Capture the cell that displays the provided text and extract its (x, y) central coordinate. 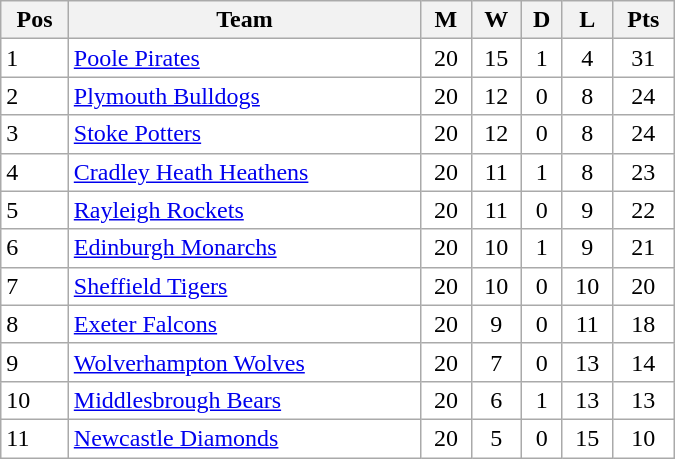
Stoke Potters (244, 134)
Newcastle Diamonds (244, 438)
18 (643, 324)
D (542, 20)
3 (35, 134)
M (446, 20)
23 (643, 172)
Plymouth Bulldogs (244, 96)
Wolverhampton Wolves (244, 362)
W (496, 20)
Cradley Heath Heathens (244, 172)
Exeter Falcons (244, 324)
Middlesbrough Bears (244, 400)
Poole Pirates (244, 58)
Pts (643, 20)
22 (643, 210)
21 (643, 248)
31 (643, 58)
Sheffield Tigers (244, 286)
L (587, 20)
2 (35, 96)
Edinburgh Monarchs (244, 248)
Rayleigh Rockets (244, 210)
14 (643, 362)
Team (244, 20)
Pos (35, 20)
